Extract the [x, y] coordinate from the center of the cell holding the provided text.  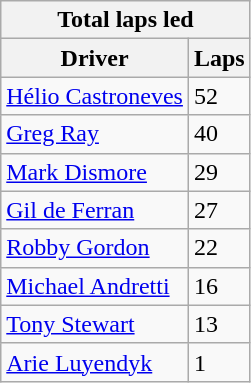
Tony Stewart [95, 324]
16 [219, 286]
Robby Gordon [95, 248]
40 [219, 134]
Driver [95, 58]
27 [219, 210]
Arie Luyendyk [95, 362]
Laps [219, 58]
52 [219, 96]
Mark Dismore [95, 172]
Total laps led [126, 20]
Hélio Castroneves [95, 96]
22 [219, 248]
Greg Ray [95, 134]
Michael Andretti [95, 286]
Gil de Ferran [95, 210]
29 [219, 172]
1 [219, 362]
13 [219, 324]
